Find where the given text appears and provide that cell's center as [X, Y] coordinate. 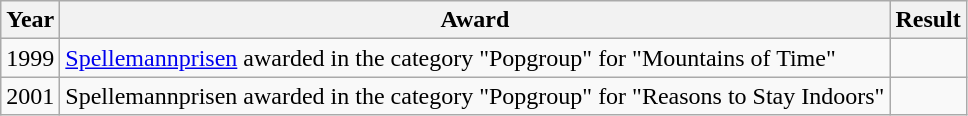
Spellemannprisen awarded in the category "Popgroup" for "Reasons to Stay Indoors" [475, 96]
2001 [30, 96]
Result [928, 20]
Year [30, 20]
Spellemannprisen awarded in the category "Popgroup" for "Mountains of Time" [475, 58]
1999 [30, 58]
Award [475, 20]
